Scan for the cell matching the given text and deliver its (x, y) coordinate at center. 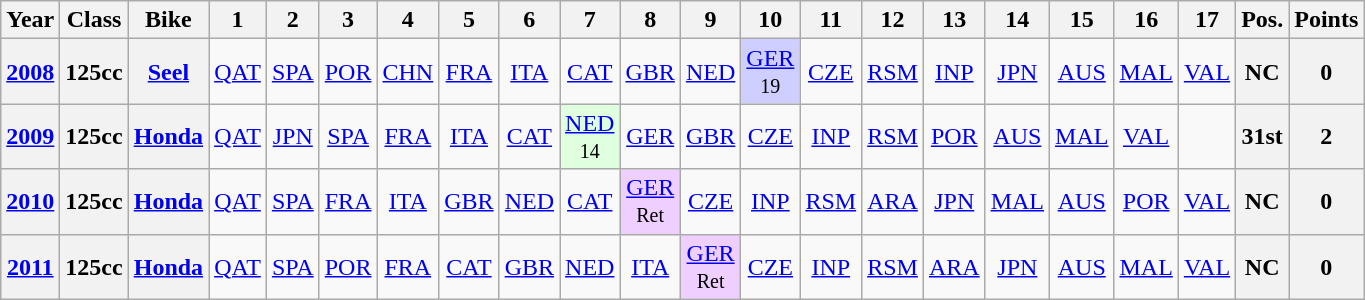
3 (348, 20)
8 (650, 20)
14 (1017, 20)
2011 (30, 266)
CHN (408, 72)
Class (94, 20)
10 (770, 20)
9 (710, 20)
2008 (30, 72)
Points (1326, 20)
GER (650, 136)
NED14 (590, 136)
2009 (30, 136)
4 (408, 20)
11 (831, 20)
17 (1206, 20)
Pos. (1262, 20)
2010 (30, 202)
31st (1262, 136)
15 (1082, 20)
Seel (168, 72)
GER19 (770, 72)
Bike (168, 20)
16 (1146, 20)
12 (893, 20)
13 (954, 20)
6 (529, 20)
7 (590, 20)
5 (469, 20)
Year (30, 20)
1 (238, 20)
